Return the (x, y) coordinate for the center point of the cell that contains the specified text.  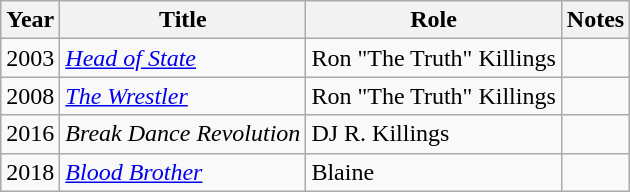
2003 (30, 58)
The Wrestler (183, 96)
2018 (30, 172)
DJ R. Killings (434, 134)
Year (30, 20)
Blood Brother (183, 172)
Blaine (434, 172)
2016 (30, 134)
Break Dance Revolution (183, 134)
2008 (30, 96)
Head of State (183, 58)
Role (434, 20)
Notes (595, 20)
Title (183, 20)
